Extract the (X, Y) coordinate from the center of the cell holding the provided text.  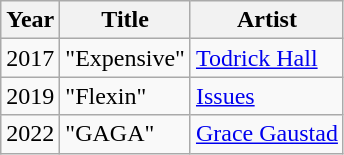
Year (30, 20)
Todrick Hall (266, 58)
Artist (266, 20)
2019 (30, 96)
"Flexin" (126, 96)
2022 (30, 134)
Title (126, 20)
"GAGA" (126, 134)
"Expensive" (126, 58)
2017 (30, 58)
Issues (266, 96)
Grace Gaustad (266, 134)
